Locate the cell with the specified text and output its [X, Y] center coordinate. 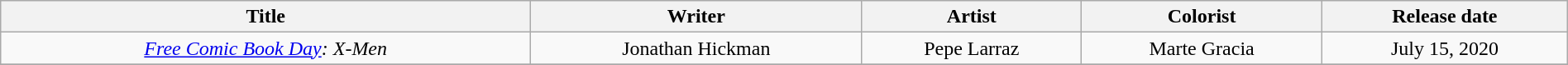
Release date [1446, 17]
Pepe Larraz [972, 48]
Jonathan Hickman [696, 48]
Artist [972, 17]
Marte Gracia [1202, 48]
Writer [696, 17]
Colorist [1202, 17]
July 15, 2020 [1446, 48]
Title [266, 17]
Free Comic Book Day: X-Men [266, 48]
